Return the (x, y) coordinate for the center point of the cell that contains the specified text.  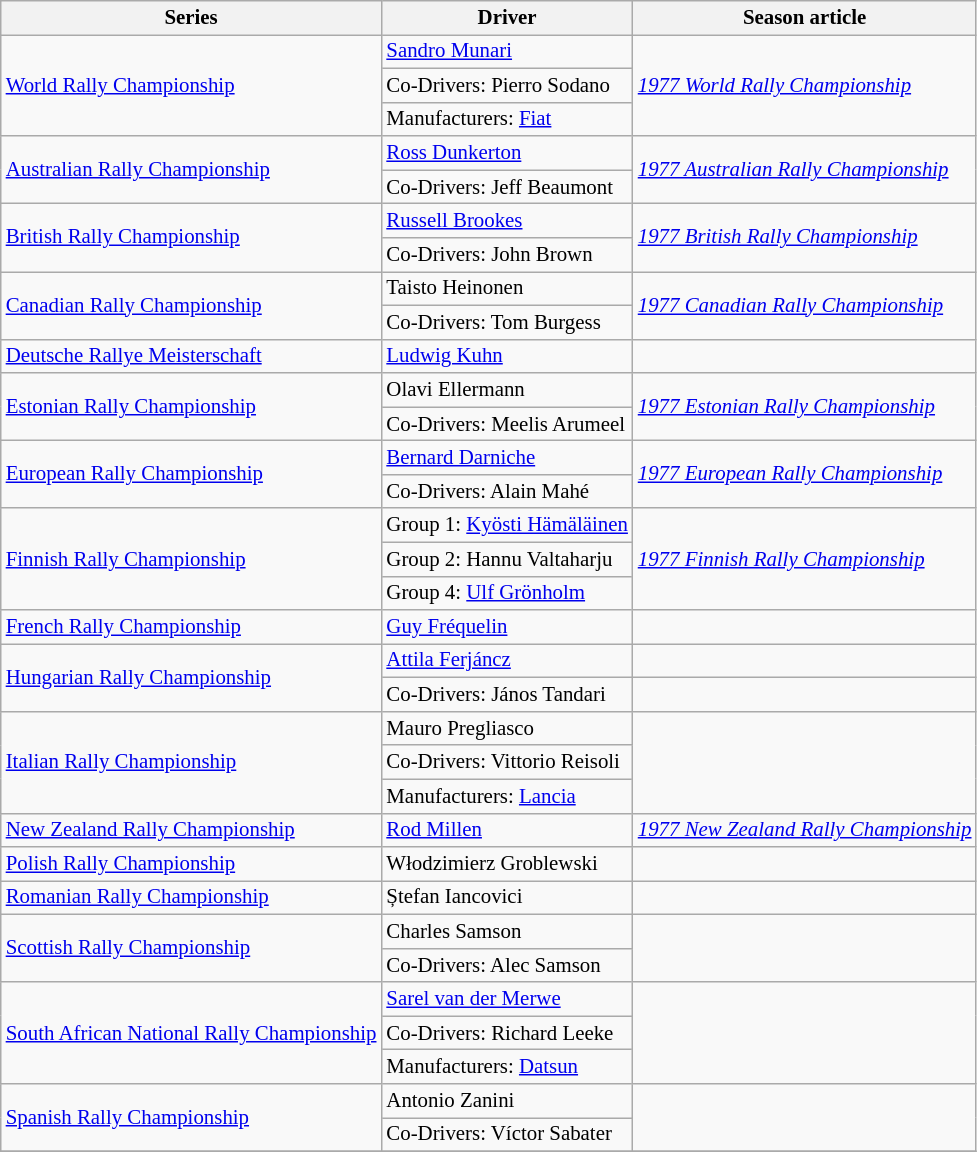
Polish Rally Championship (192, 864)
Group 4: Ulf Grönholm (506, 593)
Estonian Rally Championship (192, 407)
Guy Fréquelin (506, 627)
Olavi Ellermann (506, 390)
Series (192, 18)
Ross Dunkerton (506, 153)
Manufacturers: Datsun (506, 1067)
Bernard Darniche (506, 458)
1977 British Rally Championship (805, 238)
Finnish Rally Championship (192, 559)
Scottish Rally Championship (192, 948)
Australian Rally Championship (192, 170)
1977 Finnish Rally Championship (805, 559)
Hungarian Rally Championship (192, 678)
Co-Drivers: Jeff Beaumont (506, 187)
Co-Drivers: Richard Leeke (506, 1033)
Canadian Rally Championship (192, 305)
Group 2: Hannu Valtaharju (506, 559)
Driver (506, 18)
1977 World Rally Championship (805, 85)
South African National Rally Championship (192, 1033)
Antonio Zanini (506, 1101)
Co-Drivers: János Tandari (506, 695)
Manufacturers: Fiat (506, 119)
Season article (805, 18)
Russell Brookes (506, 221)
Co-Drivers: Meelis Arumeel (506, 424)
1977 Canadian Rally Championship (805, 305)
Rod Millen (506, 830)
Spanish Rally Championship (192, 1118)
Co-Drivers: Víctor Sabater (506, 1135)
Co-Drivers: Alain Mahé (506, 491)
Ludwig Kuhn (506, 356)
European Rally Championship (192, 475)
Charles Samson (506, 931)
1977 New Zealand Rally Championship (805, 830)
Włodzimierz Groblewski (506, 864)
Taisto Heinonen (506, 288)
Co-Drivers: Pierro Sodano (506, 85)
Co-Drivers: Alec Samson (506, 965)
Group 1: Kyösti Hämäläinen (506, 525)
Co-Drivers: Tom Burgess (506, 322)
French Rally Championship (192, 627)
New Zealand Rally Championship (192, 830)
Co-Drivers: Vittorio Reisoli (506, 762)
Italian Rally Championship (192, 762)
British Rally Championship (192, 238)
1977 Estonian Rally Championship (805, 407)
Deutsche Rallye Meisterschaft (192, 356)
Ștefan Iancovici (506, 898)
1977 Australian Rally Championship (805, 170)
Attila Ferjáncz (506, 661)
1977 European Rally Championship (805, 475)
Sandro Munari (506, 51)
Romanian Rally Championship (192, 898)
Sarel van der Merwe (506, 999)
Co-Drivers: John Brown (506, 255)
Mauro Pregliasco (506, 728)
Manufacturers: Lancia (506, 796)
World Rally Championship (192, 85)
